Scan for the cell matching the given text and deliver its [x, y] coordinate at center. 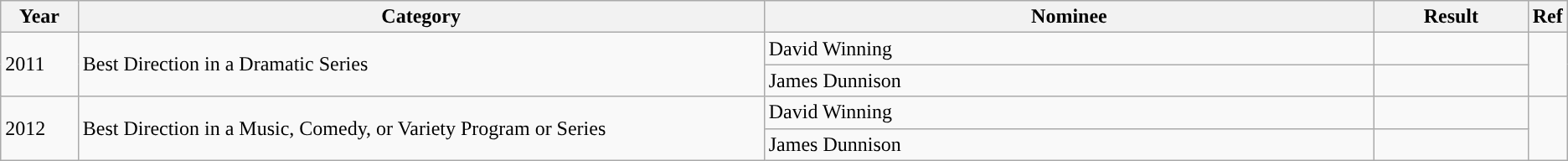
2012 [39, 128]
Ref [1548, 17]
Category [420, 17]
Best Direction in a Dramatic Series [420, 65]
Result [1452, 17]
Best Direction in a Music, Comedy, or Variety Program or Series [420, 128]
Year [39, 17]
Nominee [1069, 17]
2011 [39, 65]
